Capture the cell that displays the provided text and extract its [x, y] central coordinate. 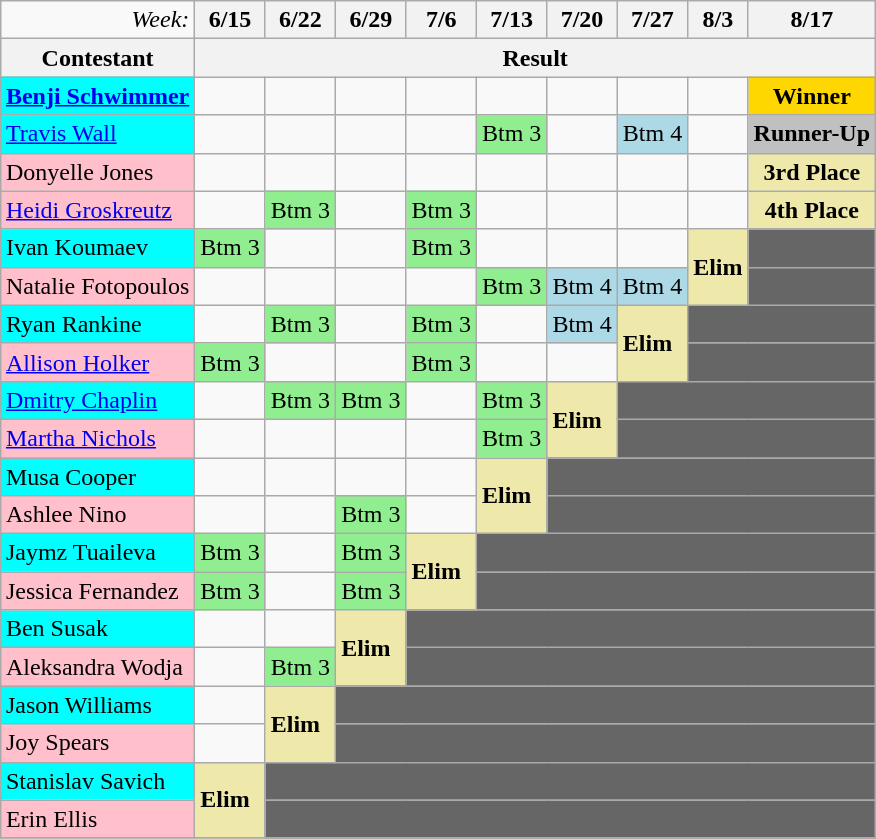
8/17 [812, 20]
Benji Schwimmer [97, 96]
Week: [97, 20]
Stanislav Savich [97, 781]
Jaymz Tuaileva [97, 553]
Contestant [97, 58]
Ashlee Nino [97, 515]
Ryan Rankine [97, 324]
Donyelle Jones [97, 172]
Natalie Fotopoulos [97, 286]
7/6 [441, 20]
Ben Susak [97, 629]
Erin Ellis [97, 819]
Jason Williams [97, 705]
Heidi Groskreutz [97, 210]
Jessica Fernandez [97, 591]
Result [536, 58]
6/15 [230, 20]
7/20 [582, 20]
Martha Nichols [97, 438]
4th Place [812, 210]
Travis Wall [97, 134]
Joy Spears [97, 743]
8/3 [718, 20]
Dmitry Chaplin [97, 400]
Aleksandra Wodja [97, 667]
6/22 [300, 20]
6/29 [371, 20]
Ivan Koumaev [97, 248]
7/13 [511, 20]
Allison Holker [97, 362]
3rd Place [812, 172]
Musa Cooper [97, 477]
Runner-Up [812, 134]
7/27 [652, 20]
Winner [812, 96]
